Provide the [X, Y] coordinate of the cell's center where the given text is located.  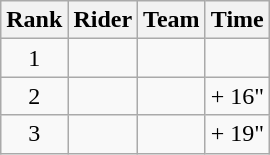
Rank [34, 20]
+ 16" [237, 96]
Rider [103, 20]
+ 19" [237, 134]
3 [34, 134]
Time [237, 20]
Team [172, 20]
2 [34, 96]
1 [34, 58]
